Return the [X, Y] coordinate for the center point of the cell that contains the specified text.  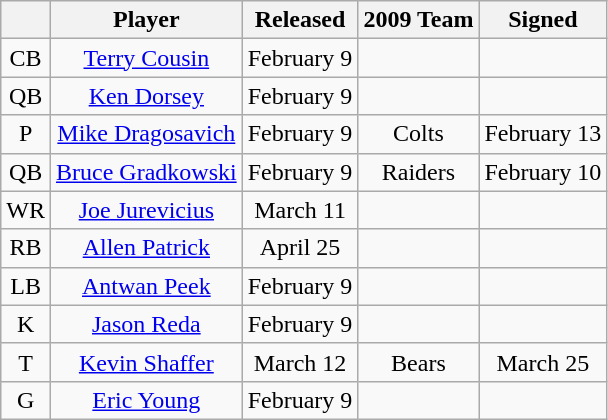
Player [146, 20]
March 12 [300, 362]
Ken Dorsey [146, 96]
WR [26, 210]
T [26, 362]
March 25 [543, 362]
Jason Reda [146, 324]
Bruce Gradkowski [146, 172]
Raiders [418, 172]
March 11 [300, 210]
February 10 [543, 172]
2009 Team [418, 20]
Mike Dragosavich [146, 134]
Bears [418, 362]
Kevin Shaffer [146, 362]
Allen Patrick [146, 248]
Colts [418, 134]
Signed [543, 20]
February 13 [543, 134]
P [26, 134]
K [26, 324]
G [26, 400]
Joe Jurevicius [146, 210]
Antwan Peek [146, 286]
April 25 [300, 248]
Released [300, 20]
CB [26, 58]
Eric Young [146, 400]
RB [26, 248]
LB [26, 286]
Terry Cousin [146, 58]
